Extract the [x, y] coordinate from the center of the cell holding the provided text.  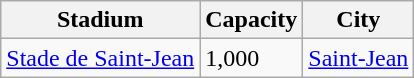
Stadium [100, 20]
Capacity [252, 20]
Stade de Saint-Jean [100, 58]
Saint-Jean [358, 58]
1,000 [252, 58]
City [358, 20]
